Pinpoint the cell where the given text exists, returning its (x, y) midpoint coordinate. 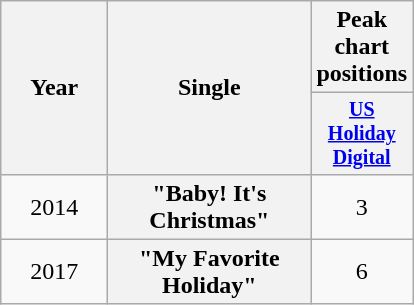
US Holiday Digital (362, 134)
Year (54, 88)
3 (362, 206)
Peak chart positions (362, 47)
6 (362, 272)
Single (210, 88)
"My Favorite Holiday" (210, 272)
"Baby! It's Christmas" (210, 206)
2017 (54, 272)
2014 (54, 206)
